Return the [X, Y] coordinate for the center point of the cell that contains the specified text.  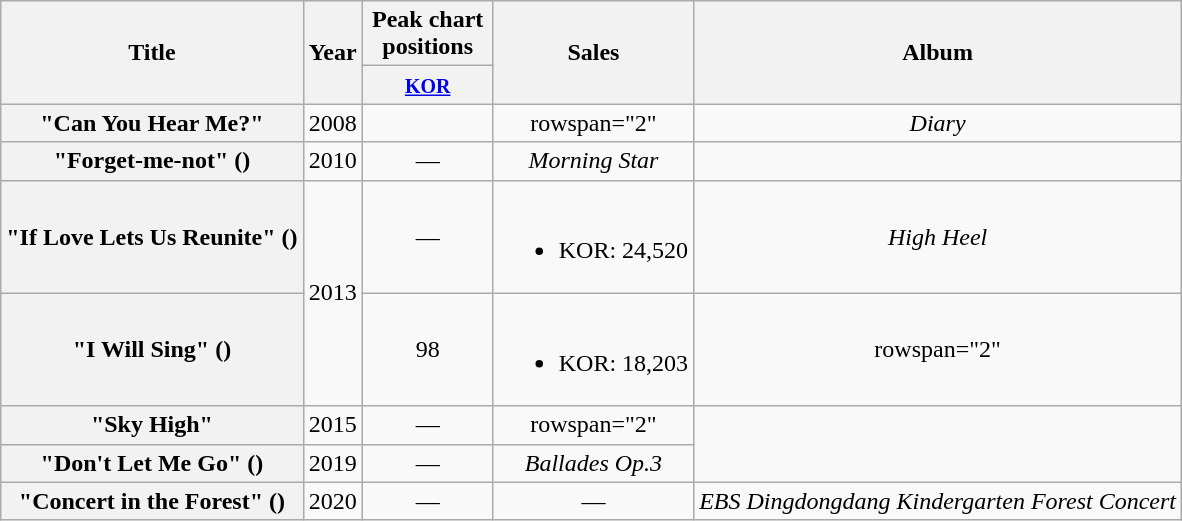
"I Will Sing" () [152, 350]
EBS Dingdongdang Kindergarten Forest Concert [938, 501]
Title [152, 52]
2015 [332, 425]
2020 [332, 501]
KOR: 24,520 [593, 236]
Diary [938, 123]
Morning Star [593, 161]
KOR: 18,203 [593, 350]
Year [332, 52]
Peak chart positions [428, 34]
2010 [332, 161]
Album [938, 52]
Ballades Op.3 [593, 463]
2008 [332, 123]
"Concert in the Forest" () [152, 501]
"Forget-me-not" () [152, 161]
2013 [332, 293]
KOR [428, 85]
Sales [593, 52]
"Sky High" [152, 425]
"If Love Lets Us Reunite" () [152, 236]
2019 [332, 463]
98 [428, 350]
"Can You Hear Me?" [152, 123]
High Heel [938, 236]
"Don't Let Me Go" () [152, 463]
